Pinpoint the cell where the given text exists, returning its [x, y] midpoint coordinate. 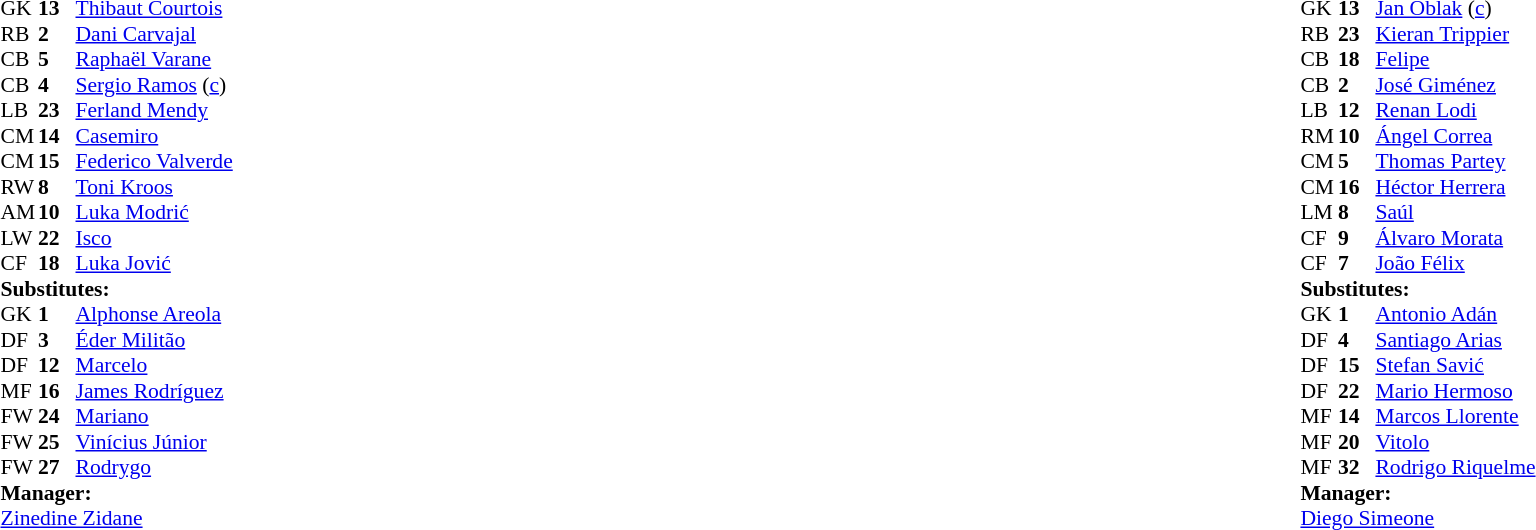
24 [57, 417]
LW [19, 238]
Éder Militão [154, 340]
Sergio Ramos (c) [154, 85]
Thomas Partey [1455, 161]
Luka Jović [154, 263]
Toni Kroos [154, 187]
Dani Carvajal [154, 34]
Vinícius Júnior [154, 442]
LM [1319, 213]
Marcos Llorente [1455, 417]
Mario Hermoso [1455, 391]
Rodrigo Riquelme [1455, 467]
AM [19, 213]
32 [1357, 467]
27 [57, 467]
Marcelo [154, 365]
Ángel Correa [1455, 136]
Renan Lodi [1455, 111]
Álvaro Morata [1455, 238]
RM [1319, 136]
Felipe [1455, 59]
Antonio Adán [1455, 315]
7 [1357, 263]
José Giménez [1455, 85]
Federico Valverde [154, 161]
James Rodríguez [154, 391]
Rodrygo [154, 467]
Casemiro [154, 136]
Héctor Herrera [1455, 187]
25 [57, 442]
Santiago Arias [1455, 340]
RW [19, 187]
Alphonse Areola [154, 315]
Vitolo [1455, 442]
3 [57, 340]
20 [1357, 442]
João Félix [1455, 263]
Mariano [154, 417]
Ferland Mendy [154, 111]
Raphaël Varane [154, 59]
Saúl [1455, 213]
Kieran Trippier [1455, 34]
Isco [154, 238]
Luka Modrić [154, 213]
9 [1357, 238]
Stefan Savić [1455, 365]
